For the text-containing cell, return its midpoint in (x, y) coordinate format. 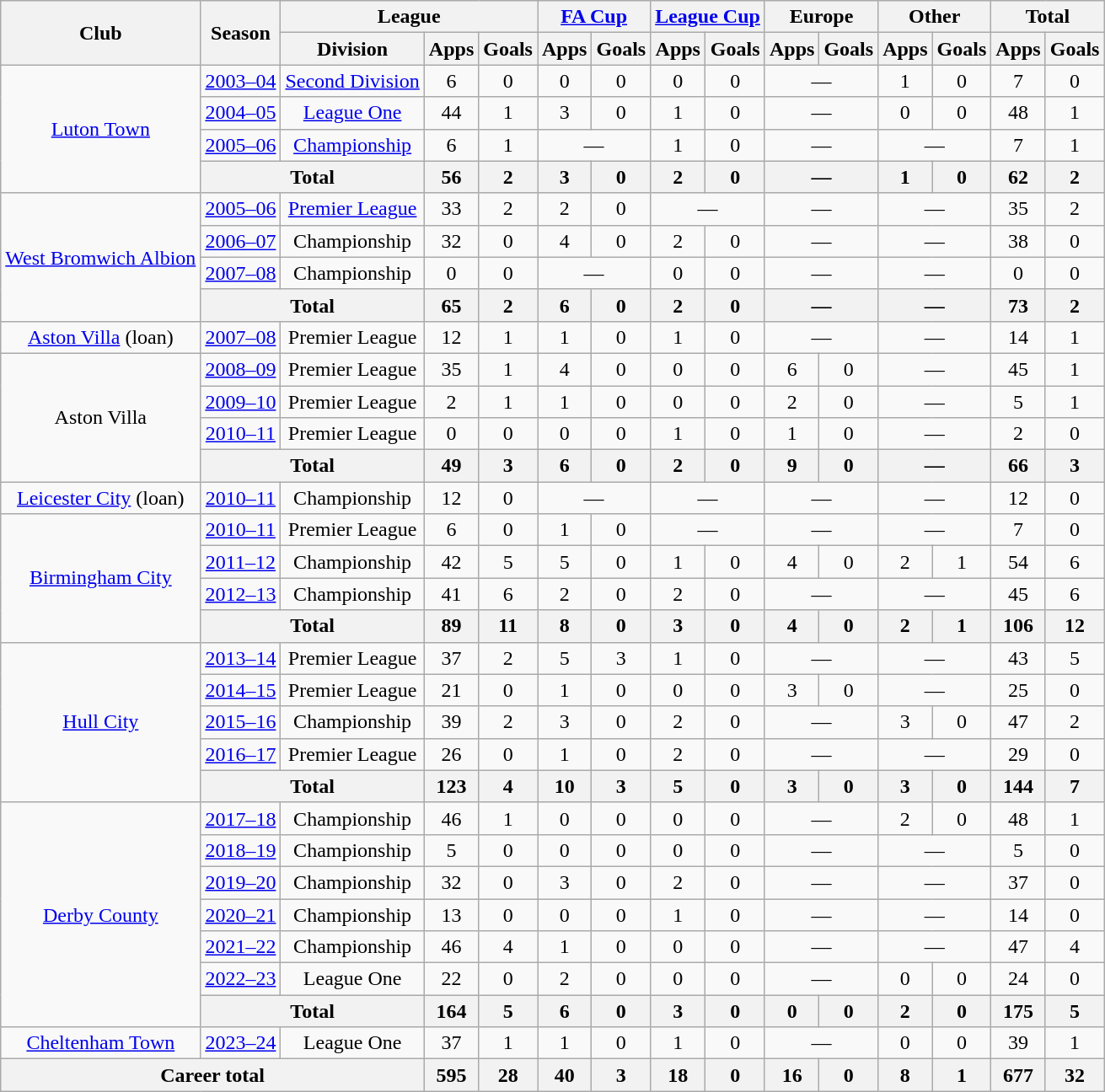
Europe (821, 17)
2015–16 (241, 722)
2004–05 (241, 113)
2019–20 (241, 882)
2013–14 (241, 658)
24 (1018, 979)
106 (1018, 626)
29 (1018, 754)
9 (791, 466)
Aston Villa (101, 417)
2017–18 (241, 818)
2022–23 (241, 979)
44 (451, 113)
21 (451, 690)
Leicester City (loan) (101, 498)
49 (451, 466)
123 (451, 786)
2020–21 (241, 914)
Career total (212, 1075)
73 (1018, 305)
Birmingham City (101, 578)
18 (678, 1075)
Other (935, 17)
Season (241, 33)
League (410, 17)
Luton Town (101, 129)
League Cup (708, 17)
677 (1018, 1075)
144 (1018, 786)
Division (352, 49)
2018–19 (241, 850)
Cheltenham Town (101, 1043)
54 (1018, 562)
West Bromwich Albion (101, 257)
2016–17 (241, 754)
595 (451, 1075)
2023–24 (241, 1043)
22 (451, 979)
164 (451, 1011)
40 (565, 1075)
16 (791, 1075)
11 (508, 626)
2021–22 (241, 947)
10 (565, 786)
2003–04 (241, 81)
2011–12 (241, 562)
41 (451, 594)
Club (101, 33)
26 (451, 754)
89 (451, 626)
66 (1018, 466)
42 (451, 562)
28 (508, 1075)
Aston Villa (loan) (101, 337)
25 (1018, 690)
2014–15 (241, 690)
175 (1018, 1011)
FA Cup (594, 17)
Derby County (101, 914)
43 (1018, 658)
56 (451, 177)
2012–13 (241, 594)
33 (451, 209)
2008–09 (241, 369)
Second Division (352, 81)
62 (1018, 177)
38 (1018, 241)
13 (451, 914)
2009–10 (241, 402)
Hull City (101, 722)
65 (451, 305)
2006–07 (241, 241)
